Capture the cell that displays the provided text and extract its [X, Y] central coordinate. 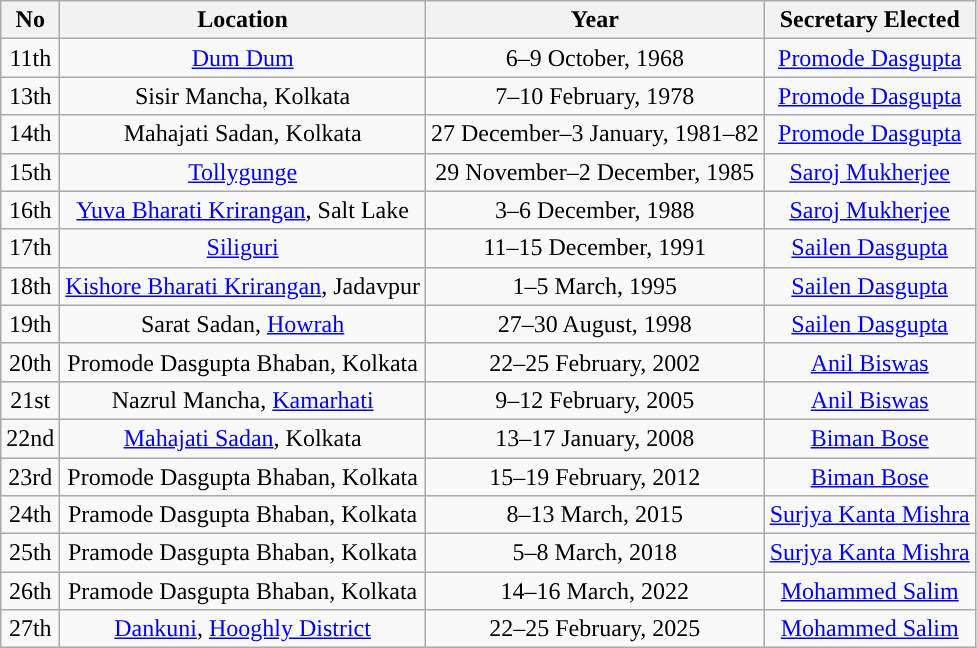
18th [30, 286]
Sarat Sadan, Howrah [243, 324]
Dankuni, Hooghly District [243, 629]
17th [30, 248]
Dum Dum [243, 58]
6–9 October, 1968 [594, 58]
Location [243, 20]
15th [30, 172]
22nd [30, 438]
11–15 December, 1991 [594, 248]
15–19 February, 2012 [594, 477]
14–16 March, 2022 [594, 591]
No [30, 20]
7–10 February, 1978 [594, 96]
Sisir Mancha, Kolkata [243, 96]
5–8 March, 2018 [594, 553]
1–5 March, 1995 [594, 286]
Siliguri [243, 248]
8–13 March, 2015 [594, 515]
21st [30, 400]
9–12 February, 2005 [594, 400]
Tollygunge [243, 172]
26th [30, 591]
24th [30, 515]
16th [30, 210]
Kishore Bharati Krirangan, Jadavpur [243, 286]
Nazrul Mancha, Kamarhati [243, 400]
20th [30, 362]
Secretary Elected [870, 20]
29 November–2 December, 1985 [594, 172]
13th [30, 96]
Yuva Bharati Krirangan, Salt Lake [243, 210]
22–25 February, 2002 [594, 362]
22–25 February, 2025 [594, 629]
11th [30, 58]
23rd [30, 477]
27th [30, 629]
19th [30, 324]
3–6 December, 1988 [594, 210]
27 December–3 January, 1981–82 [594, 134]
Year [594, 20]
13–17 January, 2008 [594, 438]
14th [30, 134]
27–30 August, 1998 [594, 324]
25th [30, 553]
